Extract the (X, Y) coordinate from the center of the cell holding the provided text.  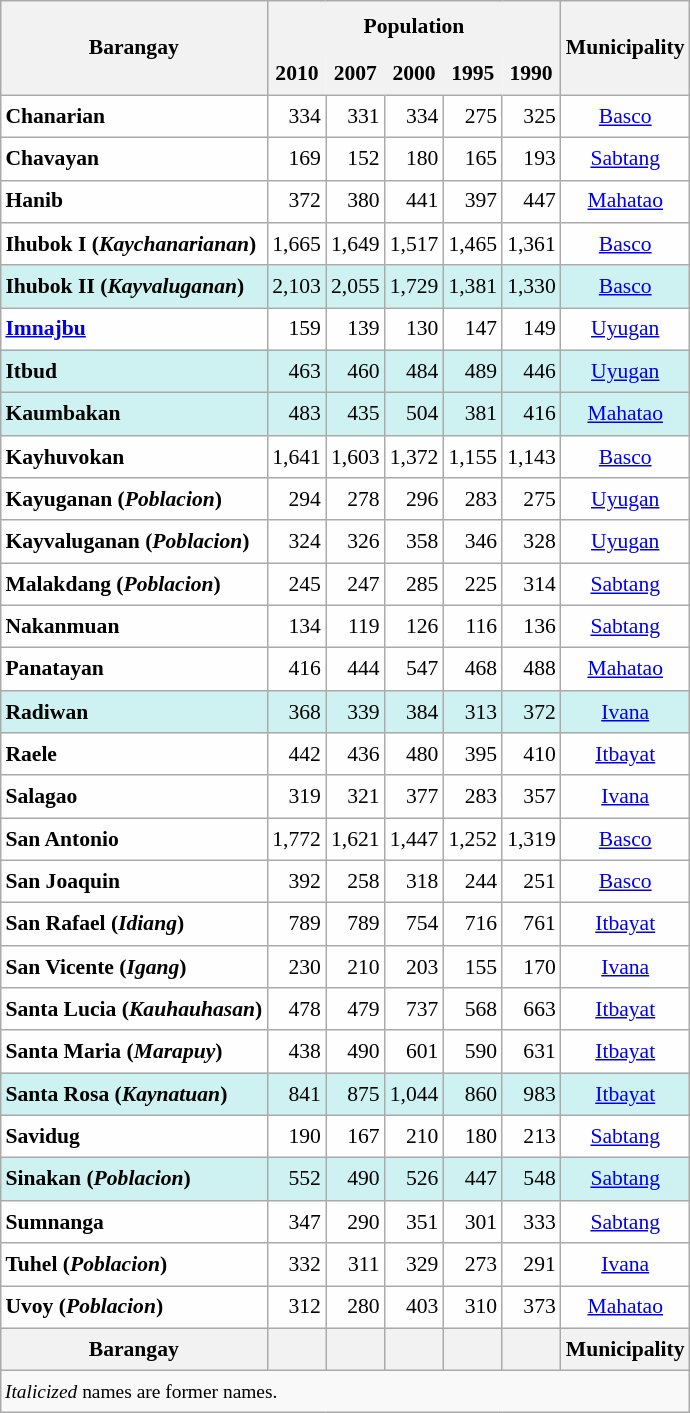
332 (296, 1264)
1995 (472, 74)
446 (532, 372)
1,252 (472, 840)
397 (472, 202)
601 (414, 1052)
296 (414, 500)
291 (532, 1264)
841 (296, 1094)
319 (296, 796)
136 (532, 626)
245 (296, 584)
1,621 (356, 840)
347 (296, 1222)
314 (532, 584)
Raele (134, 754)
230 (296, 966)
San Vicente (Igang) (134, 966)
203 (414, 966)
403 (414, 1308)
San Joaquin (134, 882)
Uvoy (Poblacion) (134, 1308)
1,143 (532, 456)
Radiwan (134, 712)
442 (296, 754)
Nakanmuan (134, 626)
311 (356, 1264)
1,649 (356, 244)
328 (532, 542)
1,603 (356, 456)
983 (532, 1094)
Kayuganan (Poblacion) (134, 500)
Italicized names are former names. (344, 1392)
Chanarian (134, 116)
463 (296, 372)
1,381 (472, 286)
441 (414, 202)
290 (356, 1222)
483 (296, 414)
San Rafael (Idiang) (134, 924)
258 (356, 882)
159 (296, 330)
484 (414, 372)
392 (296, 882)
190 (296, 1136)
368 (296, 712)
547 (414, 670)
1,465 (472, 244)
Savidug (134, 1136)
568 (472, 1010)
278 (356, 500)
488 (532, 670)
169 (296, 160)
Salagao (134, 796)
193 (532, 160)
Sumnanga (134, 1222)
2007 (356, 74)
346 (472, 542)
410 (532, 754)
358 (414, 542)
1,044 (414, 1094)
325 (532, 116)
526 (414, 1180)
552 (296, 1180)
860 (472, 1094)
294 (296, 500)
Santa Lucia (Kauhauhasan) (134, 1010)
331 (356, 116)
339 (356, 712)
1,772 (296, 840)
478 (296, 1010)
244 (472, 882)
435 (356, 414)
139 (356, 330)
357 (532, 796)
377 (414, 796)
373 (532, 1308)
Panatayan (134, 670)
444 (356, 670)
631 (532, 1052)
Santa Rosa (Kaynatuan) (134, 1094)
326 (356, 542)
548 (532, 1180)
312 (296, 1308)
Malakdang (Poblacion) (134, 584)
321 (356, 796)
Kayvaluganan (Poblacion) (134, 542)
460 (356, 372)
590 (472, 1052)
167 (356, 1136)
152 (356, 160)
Imnajbu (134, 330)
130 (414, 330)
310 (472, 1308)
285 (414, 584)
663 (532, 1010)
479 (356, 1010)
165 (472, 160)
438 (296, 1052)
155 (472, 966)
1,665 (296, 244)
280 (356, 1308)
2000 (414, 74)
754 (414, 924)
Kayhuvokan (134, 456)
134 (296, 626)
119 (356, 626)
2,103 (296, 286)
Kaumbakan (134, 414)
Population (414, 28)
351 (414, 1222)
213 (532, 1136)
333 (532, 1222)
381 (472, 414)
380 (356, 202)
Santa Maria (Marapuy) (134, 1052)
170 (532, 966)
116 (472, 626)
1,517 (414, 244)
489 (472, 372)
737 (414, 1010)
Hanib (134, 202)
149 (532, 330)
147 (472, 330)
225 (472, 584)
875 (356, 1094)
251 (532, 882)
1,361 (532, 244)
247 (356, 584)
1,330 (532, 286)
126 (414, 626)
329 (414, 1264)
504 (414, 414)
313 (472, 712)
395 (472, 754)
Itbud (134, 372)
480 (414, 754)
384 (414, 712)
436 (356, 754)
318 (414, 882)
2010 (296, 74)
273 (472, 1264)
Sinakan (Poblacion) (134, 1180)
301 (472, 1222)
1,155 (472, 456)
Ihubok II (Kayvaluganan) (134, 286)
Tuhel (Poblacion) (134, 1264)
1,729 (414, 286)
1990 (532, 74)
716 (472, 924)
468 (472, 670)
1,319 (532, 840)
1,372 (414, 456)
761 (532, 924)
2,055 (356, 286)
324 (296, 542)
Chavayan (134, 160)
San Antonio (134, 840)
1,641 (296, 456)
1,447 (414, 840)
Ihubok I (Kaychanarianan) (134, 244)
